Find where the given text appears and provide that cell's center as [x, y] coordinate. 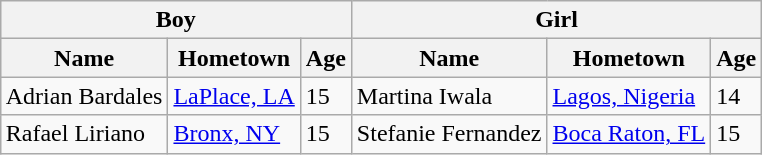
Adrian Bardales [84, 96]
Stefanie Fernandez [449, 134]
Martina Iwala [449, 96]
14 [736, 96]
Bronx, NY [234, 134]
Girl [556, 20]
Boy [176, 20]
Boca Raton, FL [629, 134]
Lagos, Nigeria [629, 96]
Rafael Liriano [84, 134]
LaPlace, LA [234, 96]
